Extract the [x, y] coordinate from the center of the cell holding the provided text.  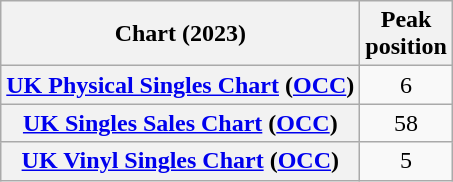
UK Vinyl Singles Chart (OCC) [180, 161]
Chart (2023) [180, 34]
UK Singles Sales Chart (OCC) [180, 123]
5 [406, 161]
Peakposition [406, 34]
UK Physical Singles Chart (OCC) [180, 85]
58 [406, 123]
6 [406, 85]
